Extract the [x, y] coordinate from the center of the cell holding the provided text.  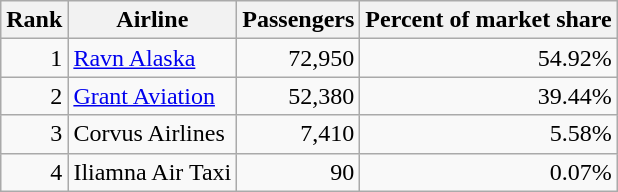
3 [34, 134]
5.58% [488, 134]
Passengers [298, 20]
0.07% [488, 172]
Grant Aviation [152, 96]
2 [34, 96]
7,410 [298, 134]
54.92% [488, 58]
72,950 [298, 58]
4 [34, 172]
Airline [152, 20]
Corvus Airlines [152, 134]
Percent of market share [488, 20]
Ravn Alaska [152, 58]
Rank [34, 20]
1 [34, 58]
Iliamna Air Taxi [152, 172]
52,380 [298, 96]
90 [298, 172]
39.44% [488, 96]
